Capture the cell that displays the provided text and extract its (X, Y) central coordinate. 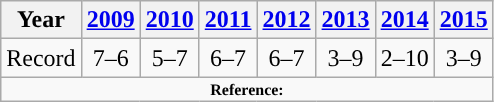
2011 (228, 20)
Year (41, 20)
2014 (404, 20)
Reference: (247, 89)
7–6 (110, 58)
2013 (346, 20)
2010 (170, 20)
2–10 (404, 58)
Record (41, 58)
2015 (464, 20)
2009 (110, 20)
2012 (286, 20)
5–7 (170, 58)
